Output the (X, Y) coordinate of the center of the cell containing the given text.  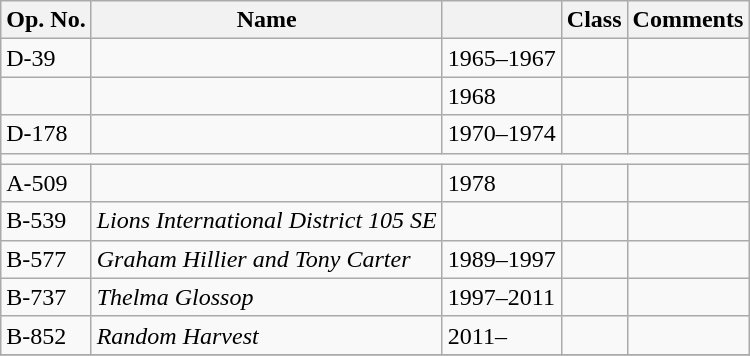
D-178 (46, 134)
1997–2011 (502, 297)
Comments (688, 20)
Thelma Glossop (266, 297)
1989–1997 (502, 259)
B-852 (46, 335)
B-737 (46, 297)
B-577 (46, 259)
A-509 (46, 183)
Class (594, 20)
Random Harvest (266, 335)
1970–1974 (502, 134)
B-539 (46, 221)
Name (266, 20)
Lions International District 105 SE (266, 221)
2011– (502, 335)
D-39 (46, 58)
Graham Hillier and Tony Carter (266, 259)
1968 (502, 96)
1965–1967 (502, 58)
1978 (502, 183)
Op. No. (46, 20)
